Capture the cell that displays the provided text and extract its (x, y) central coordinate. 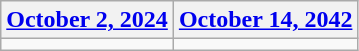
October 2, 2024 (88, 20)
October 14, 2042 (266, 20)
